Pinpoint the cell where the given text exists, returning its [x, y] midpoint coordinate. 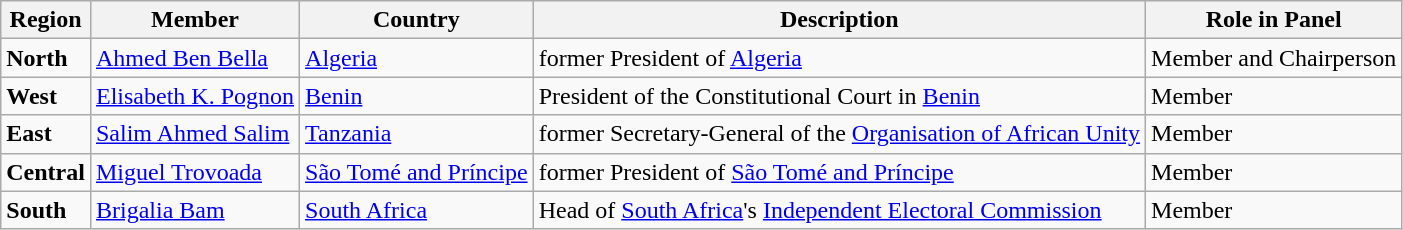
North [46, 58]
former Secretary-General of the Organisation of African Unity [839, 134]
Description [839, 20]
Brigalia Bam [194, 210]
Central [46, 172]
Elisabeth K. Pognon [194, 96]
Head of South Africa's Independent Electoral Commission [839, 210]
Country [417, 20]
Benin [417, 96]
South [46, 210]
West [46, 96]
Miguel Trovoada [194, 172]
Algeria [417, 58]
Salim Ahmed Salim [194, 134]
former President of São Tomé and Príncipe [839, 172]
former President of Algeria [839, 58]
Member and Chairperson [1274, 58]
East [46, 134]
São Tomé and Príncipe [417, 172]
Role in Panel [1274, 20]
Region [46, 20]
Tanzania [417, 134]
South Africa [417, 210]
Ahmed Ben Bella [194, 58]
President of the Constitutional Court in Benin [839, 96]
